Identify which cell holds the provided text, then report its (X, Y) central coordinate. 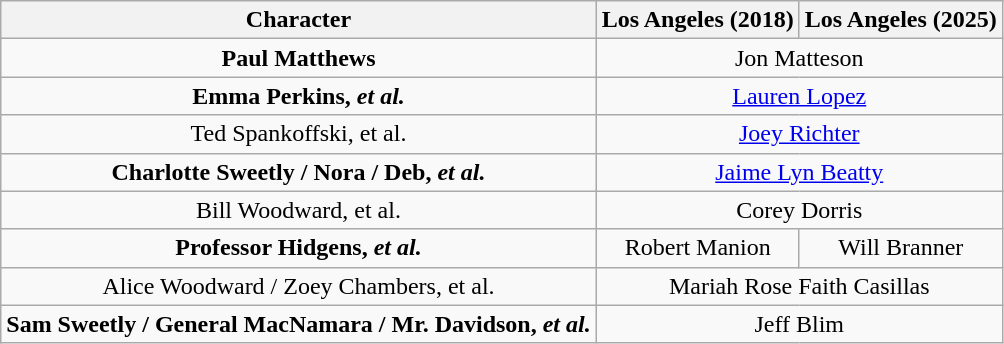
Charlotte Sweetly / Nora / Deb, et al. (298, 172)
Professor Hidgens, et al. (298, 248)
Jon Matteson (799, 58)
Emma Perkins, et al. (298, 96)
Lauren Lopez (799, 96)
Robert Manion (698, 248)
Los Angeles (2018) (698, 20)
Jeff Blim (799, 324)
Character (298, 20)
Los Angeles (2025) (900, 20)
Mariah Rose Faith Casillas (799, 286)
Paul Matthews (298, 58)
Corey Dorris (799, 210)
Sam Sweetly / General MacNamara / Mr. Davidson, et al. (298, 324)
Ted Spankoffski, et al. (298, 134)
Alice Woodward / Zoey Chambers, et al. (298, 286)
Will Branner (900, 248)
Joey Richter (799, 134)
Jaime Lyn Beatty (799, 172)
Bill Woodward, et al. (298, 210)
